Search for the cell housing the specified text and yield its (x, y) center coordinate. 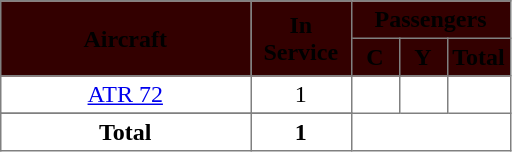
Aircraft (125, 38)
In Service (300, 38)
Y (423, 57)
ATR 72 (125, 95)
Passengers (430, 20)
C (375, 57)
